Extract the (x, y) coordinate from the center of the cell holding the provided text.  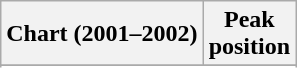
Chart (2001–2002) (102, 34)
Peakposition (249, 34)
